Find where the given text appears and provide that cell's center as (X, Y) coordinate. 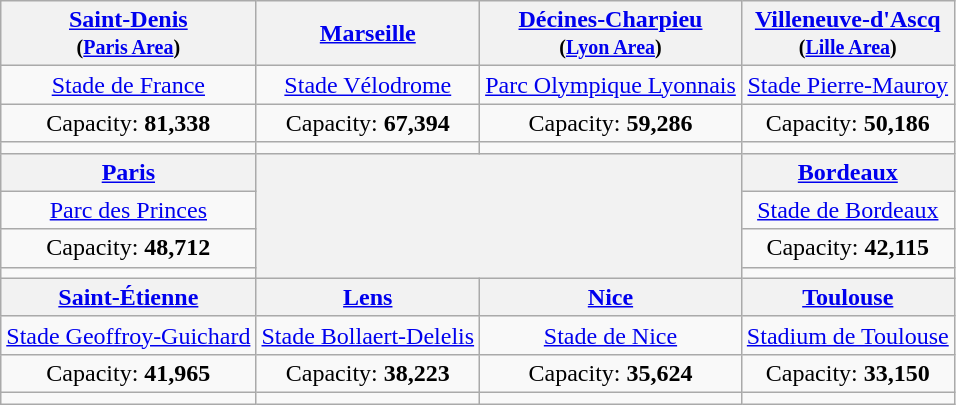
Capacity: 41,965 (128, 373)
Villeneuve-d'Ascq(Lille Area) (848, 34)
Stade Pierre-Mauroy (848, 85)
Stade de France (128, 85)
Stade de Nice (611, 335)
Capacity: 35,624 (611, 373)
Stade Geoffroy-Guichard (128, 335)
Toulouse (848, 297)
Paris (128, 172)
Capacity: 67,394 (368, 123)
Lens (368, 297)
Bordeaux (848, 172)
Marseille (368, 34)
Parc des Princes (128, 210)
Parc Olympique Lyonnais (611, 85)
Décines-Charpieu(Lyon Area) (611, 34)
Nice (611, 297)
Capacity: 81,338 (128, 123)
Stade Vélodrome (368, 85)
Saint-Étienne (128, 297)
Capacity: 33,150 (848, 373)
Stade de Bordeaux (848, 210)
Stadium de Toulouse (848, 335)
Stade Bollaert-Delelis (368, 335)
Capacity: 42,115 (848, 248)
Capacity: 38,223 (368, 373)
Capacity: 48,712 (128, 248)
Capacity: 50,186 (848, 123)
Saint-Denis(Paris Area) (128, 34)
Capacity: 59,286 (611, 123)
